Locate the cell with the specified text and output its [x, y] center coordinate. 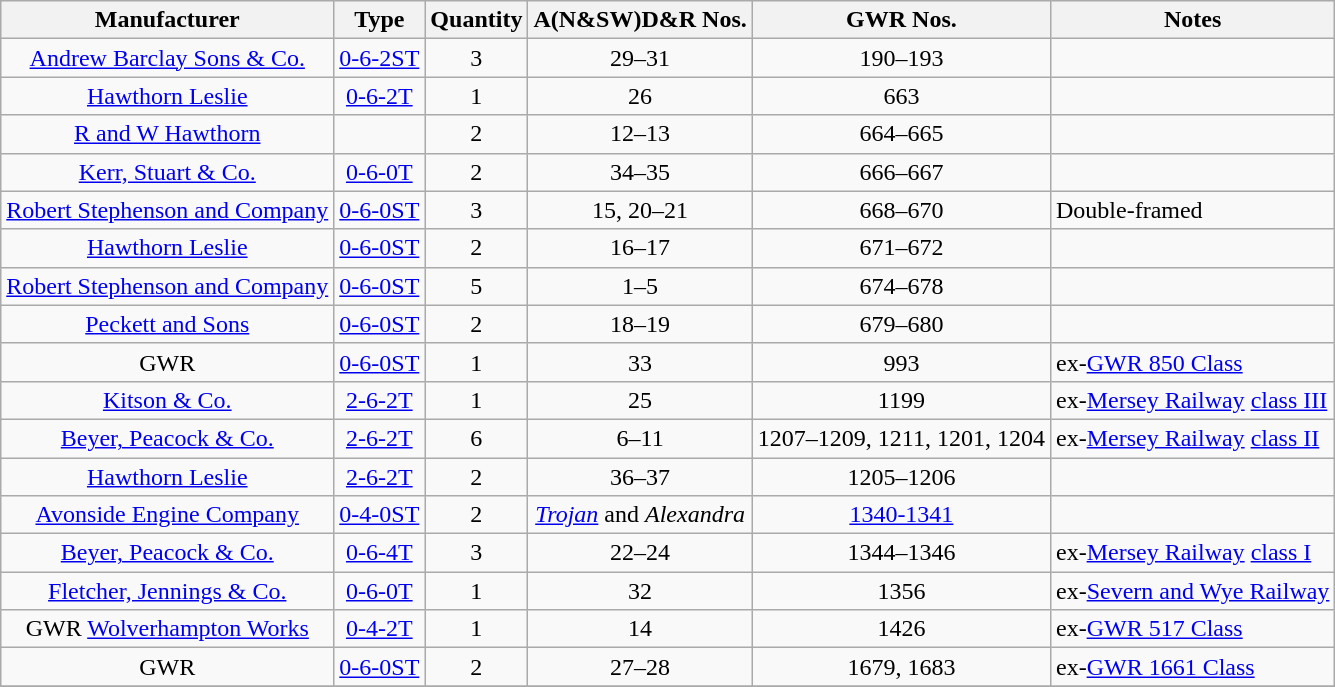
32 [640, 591]
5 [476, 286]
ex-Mersey Railway class III [1192, 400]
A(N&SW)D&R Nos. [640, 20]
36–37 [640, 477]
27–28 [640, 667]
25 [640, 400]
6–11 [640, 438]
Avonside Engine Company [168, 515]
Kitson & Co. [168, 400]
0-4-0ST [380, 515]
1–5 [640, 286]
ex-Mersey Railway class II [1192, 438]
14 [640, 629]
GWR Wolverhampton Works [168, 629]
679–680 [901, 324]
34–35 [640, 172]
1679, 1683 [901, 667]
664–665 [901, 134]
R and W Hawthorn [168, 134]
ex-GWR 1661 Class [1192, 667]
Type [380, 20]
Double-framed [1192, 210]
1340-1341 [901, 515]
Andrew Barclay Sons & Co. [168, 58]
1199 [901, 400]
671–672 [901, 248]
1356 [901, 591]
15, 20–21 [640, 210]
26 [640, 96]
1207–1209, 1211, 1201, 1204 [901, 438]
663 [901, 96]
0-6-2T [380, 96]
0-6-2ST [380, 58]
18–19 [640, 324]
674–678 [901, 286]
33 [640, 362]
6 [476, 438]
0-4-2T [380, 629]
190–193 [901, 58]
668–670 [901, 210]
ex-Mersey Railway class I [1192, 553]
29–31 [640, 58]
993 [901, 362]
1205–1206 [901, 477]
GWR Nos. [901, 20]
Quantity [476, 20]
22–24 [640, 553]
0-6-4T [380, 553]
Kerr, Stuart & Co. [168, 172]
1344–1346 [901, 553]
666–667 [901, 172]
16–17 [640, 248]
Fletcher, Jennings & Co. [168, 591]
Trojan and Alexandra [640, 515]
Manufacturer [168, 20]
ex-GWR 517 Class [1192, 629]
12–13 [640, 134]
ex-GWR 850 Class [1192, 362]
Peckett and Sons [168, 324]
ex-Severn and Wye Railway [1192, 591]
Notes [1192, 20]
1426 [901, 629]
